Detect which cell encompasses the target text, then output its (x, y) center coordinate. 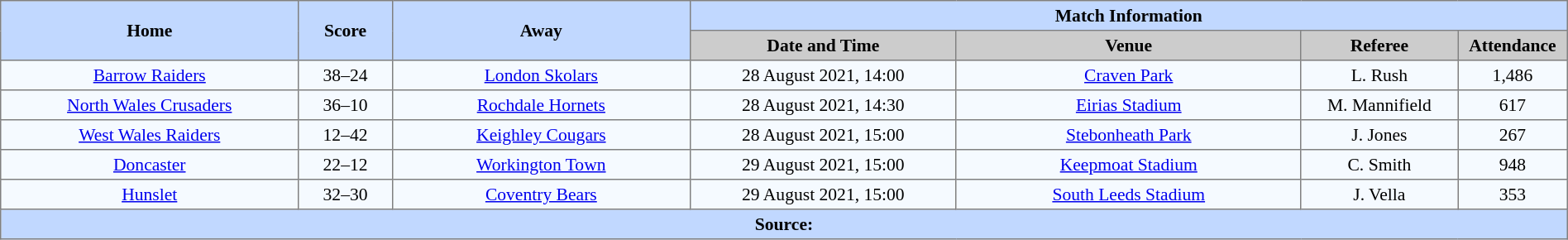
South Leeds Stadium (1128, 194)
Craven Park (1128, 75)
28 August 2021, 14:00 (823, 75)
Stebonheath Park (1128, 135)
Source: (784, 224)
West Wales Raiders (150, 135)
L. Rush (1379, 75)
Rochdale Hornets (541, 105)
Match Information (1128, 16)
267 (1513, 135)
Keighley Cougars (541, 135)
Attendance (1513, 46)
Score (346, 31)
Date and Time (823, 46)
38–24 (346, 75)
36–10 (346, 105)
Coventry Bears (541, 194)
Doncaster (150, 165)
Venue (1128, 46)
Hunslet (150, 194)
London Skolars (541, 75)
C. Smith (1379, 165)
J. Vella (1379, 194)
Keepmoat Stadium (1128, 165)
J. Jones (1379, 135)
1,486 (1513, 75)
Away (541, 31)
Eirias Stadium (1128, 105)
28 August 2021, 15:00 (823, 135)
22–12 (346, 165)
Barrow Raiders (150, 75)
28 August 2021, 14:30 (823, 105)
32–30 (346, 194)
12–42 (346, 135)
353 (1513, 194)
Workington Town (541, 165)
Referee (1379, 46)
948 (1513, 165)
617 (1513, 105)
M. Mannifield (1379, 105)
Home (150, 31)
North Wales Crusaders (150, 105)
